Pinpoint the cell where the given text exists, returning its (X, Y) midpoint coordinate. 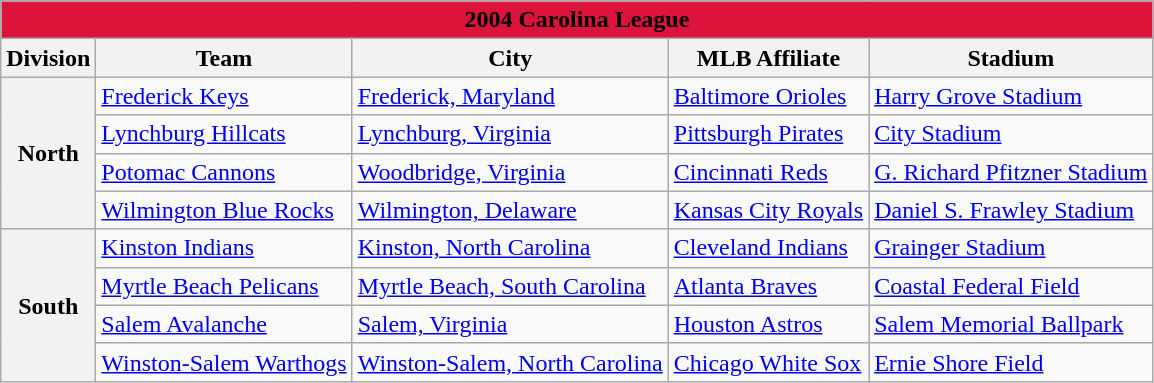
Lynchburg Hillcats (224, 134)
Frederick, Maryland (510, 96)
Lynchburg, Virginia (510, 134)
Team (224, 58)
Stadium (1011, 58)
Division (48, 58)
Woodbridge, Virginia (510, 172)
MLB Affiliate (768, 58)
Cleveland Indians (768, 248)
Myrtle Beach Pelicans (224, 286)
G. Richard Pfitzner Stadium (1011, 172)
Grainger Stadium (1011, 248)
Frederick Keys (224, 96)
Winston-Salem Warthogs (224, 362)
Wilmington Blue Rocks (224, 210)
Salem Avalanche (224, 324)
Potomac Cannons (224, 172)
Kinston, North Carolina (510, 248)
Baltimore Orioles (768, 96)
2004 Carolina League (577, 20)
Atlanta Braves (768, 286)
North (48, 153)
Salem, Virginia (510, 324)
Winston-Salem, North Carolina (510, 362)
Wilmington, Delaware (510, 210)
Daniel S. Frawley Stadium (1011, 210)
Pittsburgh Pirates (768, 134)
Salem Memorial Ballpark (1011, 324)
Houston Astros (768, 324)
Kansas City Royals (768, 210)
Ernie Shore Field (1011, 362)
Myrtle Beach, South Carolina (510, 286)
Kinston Indians (224, 248)
Chicago White Sox (768, 362)
Harry Grove Stadium (1011, 96)
South (48, 305)
City Stadium (1011, 134)
Cincinnati Reds (768, 172)
Coastal Federal Field (1011, 286)
City (510, 58)
